Extract the (X, Y) coordinate from the center of the cell holding the provided text.  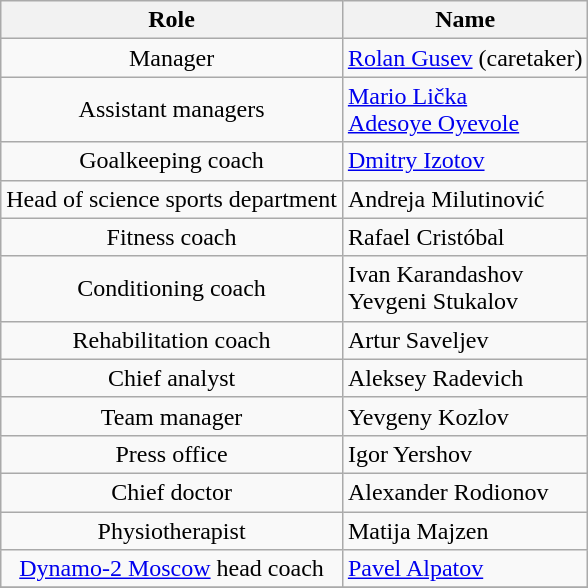
Physiotherapist (172, 531)
Manager (172, 58)
Mario Lička Adesoye Oyevole (465, 110)
Role (172, 20)
Dynamo-2 Moscow head coach (172, 569)
Alexander Rodionov (465, 492)
Head of science sports department (172, 199)
Matija Majzen (465, 531)
Assistant managers (172, 110)
Team manager (172, 416)
Rolan Gusev (caretaker) (465, 58)
Rehabilitation coach (172, 340)
Igor Yershov (465, 454)
Press office (172, 454)
Chief doctor (172, 492)
Dmitry Izotov (465, 161)
Yevgeny Kozlov (465, 416)
Name (465, 20)
Chief analyst (172, 378)
Aleksey Radevich (465, 378)
Andreja Milutinović (465, 199)
Rafael Cristóbal (465, 237)
Conditioning coach (172, 288)
Pavel Alpatov (465, 569)
Artur Saveljev (465, 340)
Fitness coach (172, 237)
Ivan Karandashov Yevgeni Stukalov (465, 288)
Goalkeeping coach (172, 161)
